From the cell containing the given text, extract its center point as (x, y) coordinate. 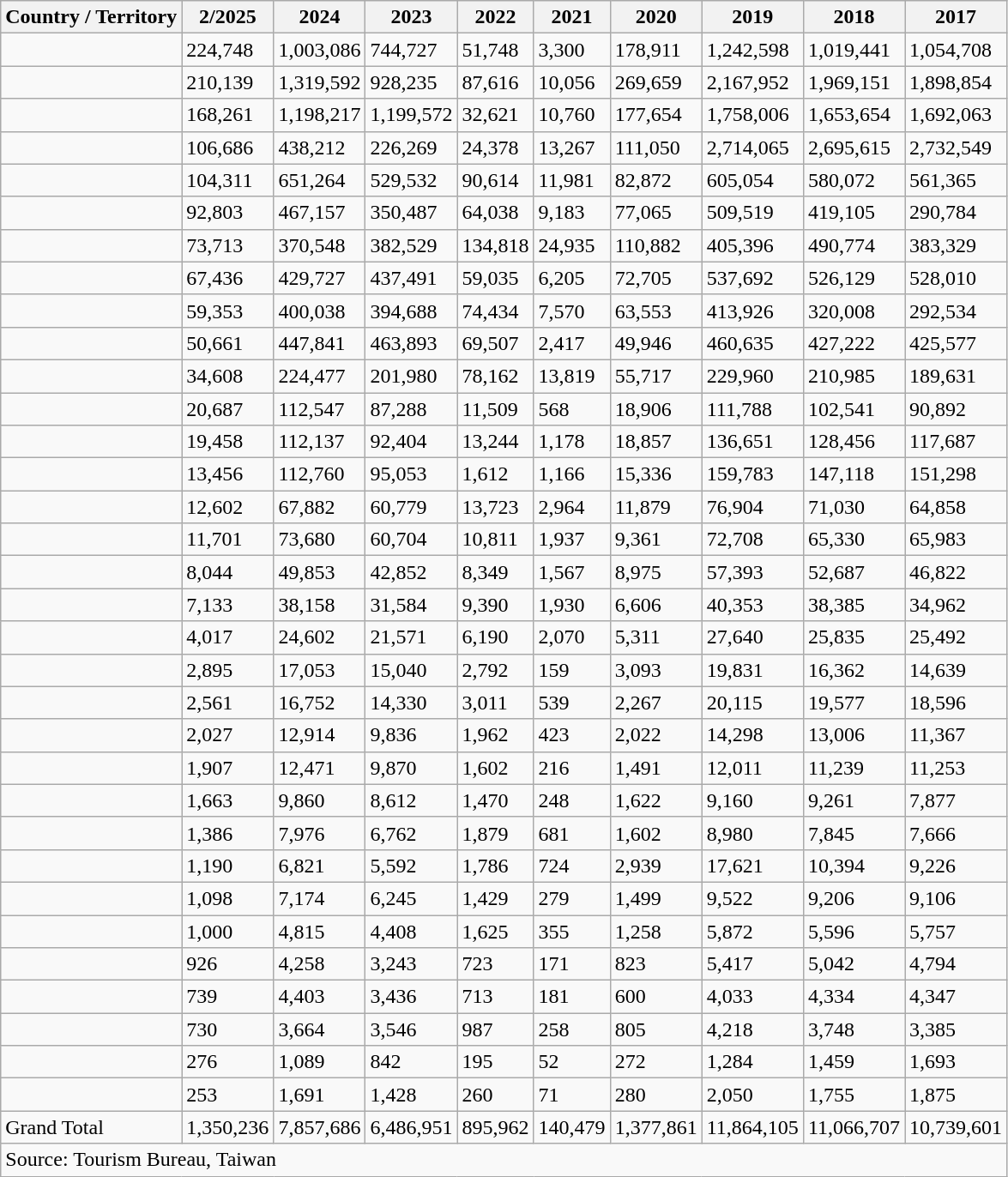
6,762 (412, 833)
55,717 (655, 376)
16,752 (319, 703)
Country / Territory (91, 17)
526,129 (854, 278)
730 (228, 1029)
4,258 (319, 964)
437,491 (412, 278)
64,038 (496, 213)
4,033 (752, 997)
4,815 (319, 931)
413,926 (752, 311)
67,436 (228, 278)
24,935 (571, 245)
73,680 (319, 540)
6,245 (412, 898)
20,115 (752, 703)
71,030 (854, 507)
280 (655, 1095)
117,687 (956, 442)
16,362 (854, 670)
2,167,952 (752, 82)
5,592 (412, 866)
34,962 (956, 605)
9,860 (319, 800)
17,621 (752, 866)
405,396 (752, 245)
60,704 (412, 540)
3,546 (412, 1029)
90,892 (956, 409)
216 (571, 768)
224,477 (319, 376)
11,066,707 (854, 1127)
159 (571, 670)
272 (655, 1062)
4,017 (228, 637)
210,139 (228, 82)
2018 (854, 17)
276 (228, 1062)
112,760 (319, 474)
63,553 (655, 311)
1,875 (956, 1095)
1,622 (655, 800)
40,353 (752, 605)
1,470 (496, 800)
1,969,151 (854, 82)
987 (496, 1029)
111,788 (752, 409)
2,070 (571, 637)
4,403 (319, 997)
3,011 (496, 703)
6,205 (571, 278)
1,879 (496, 833)
605,054 (752, 180)
50,661 (228, 343)
82,872 (655, 180)
4,334 (854, 997)
5,596 (854, 931)
568 (571, 409)
11,981 (571, 180)
14,639 (956, 670)
3,748 (854, 1029)
1,386 (228, 833)
2024 (319, 17)
18,857 (655, 442)
46,822 (956, 572)
1,000 (228, 931)
2019 (752, 17)
350,487 (412, 213)
92,404 (412, 442)
6,821 (319, 866)
724 (571, 866)
9,206 (854, 898)
429,727 (319, 278)
6,606 (655, 605)
9,361 (655, 540)
87,616 (496, 82)
21,571 (412, 637)
1,663 (228, 800)
134,818 (496, 245)
147,118 (854, 474)
1,491 (655, 768)
52 (571, 1062)
1,898,854 (956, 82)
11,864,105 (752, 1127)
11,253 (956, 768)
713 (496, 997)
3,243 (412, 964)
59,035 (496, 278)
447,841 (319, 343)
427,222 (854, 343)
2,792 (496, 670)
9,390 (496, 605)
1,019,441 (854, 50)
895,962 (496, 1127)
7,857,686 (319, 1127)
383,329 (956, 245)
3,093 (655, 670)
112,137 (319, 442)
Source: Tourism Bureau, Taiwan (504, 1160)
1,567 (571, 572)
11,509 (496, 409)
370,548 (319, 245)
1,786 (496, 866)
13,456 (228, 474)
110,882 (655, 245)
73,713 (228, 245)
42,852 (412, 572)
2,732,549 (956, 148)
7,570 (571, 311)
1,284 (752, 1062)
177,654 (655, 115)
5,757 (956, 931)
12,914 (319, 735)
12,011 (752, 768)
7,976 (319, 833)
34,608 (228, 376)
2021 (571, 17)
10,056 (571, 82)
5,311 (655, 637)
394,688 (412, 311)
69,507 (496, 343)
72,705 (655, 278)
189,631 (956, 376)
20,687 (228, 409)
279 (571, 898)
6,190 (496, 637)
1,428 (412, 1095)
1,612 (496, 474)
1,054,708 (956, 50)
823 (655, 964)
3,664 (319, 1029)
928,235 (412, 82)
31,584 (412, 605)
8,349 (496, 572)
382,529 (412, 245)
38,385 (854, 605)
10,811 (496, 540)
723 (496, 964)
1,930 (571, 605)
60,779 (412, 507)
926 (228, 964)
7,174 (319, 898)
9,160 (752, 800)
320,008 (854, 311)
2017 (956, 17)
248 (571, 800)
57,393 (752, 572)
1,242,598 (752, 50)
11,239 (854, 768)
2,964 (571, 507)
4,218 (752, 1029)
7,877 (956, 800)
5,042 (854, 964)
2,939 (655, 866)
27,640 (752, 637)
681 (571, 833)
67,882 (319, 507)
76,904 (752, 507)
5,872 (752, 931)
2022 (496, 17)
7,133 (228, 605)
2,267 (655, 703)
4,347 (956, 997)
11,367 (956, 735)
4,794 (956, 964)
1,962 (496, 735)
1,178 (571, 442)
9,522 (752, 898)
355 (571, 931)
423 (571, 735)
25,492 (956, 637)
539 (571, 703)
580,072 (854, 180)
1,350,236 (228, 1127)
71 (571, 1095)
400,038 (319, 311)
19,577 (854, 703)
2,695,615 (854, 148)
19,831 (752, 670)
106,686 (228, 148)
52,687 (854, 572)
509,519 (752, 213)
744,727 (412, 50)
463,893 (412, 343)
1,319,592 (319, 82)
87,288 (412, 409)
258 (571, 1029)
3,300 (571, 50)
8,975 (655, 572)
739 (228, 997)
8,612 (412, 800)
1,377,861 (655, 1127)
13,267 (571, 148)
2,022 (655, 735)
13,006 (854, 735)
14,330 (412, 703)
17,053 (319, 670)
65,330 (854, 540)
10,739,601 (956, 1127)
136,651 (752, 442)
1,089 (319, 1062)
25,835 (854, 637)
9,226 (956, 866)
229,960 (752, 376)
805 (655, 1029)
292,534 (956, 311)
7,666 (956, 833)
111,050 (655, 148)
59,353 (228, 311)
3,436 (412, 997)
2,417 (571, 343)
51,748 (496, 50)
290,784 (956, 213)
600 (655, 997)
1,459 (854, 1062)
102,541 (854, 409)
1,755 (854, 1095)
10,394 (854, 866)
224,748 (228, 50)
9,836 (412, 735)
2,561 (228, 703)
226,269 (412, 148)
842 (412, 1062)
95,053 (412, 474)
151,298 (956, 474)
24,602 (319, 637)
181 (571, 997)
18,596 (956, 703)
9,870 (412, 768)
2,027 (228, 735)
1,258 (655, 931)
1,937 (571, 540)
72,708 (752, 540)
1,429 (496, 898)
77,065 (655, 213)
9,106 (956, 898)
1,693 (956, 1062)
1,653,654 (854, 115)
1,198,217 (319, 115)
10,760 (571, 115)
1,190 (228, 866)
14,298 (752, 735)
1,098 (228, 898)
529,532 (412, 180)
13,819 (571, 376)
178,911 (655, 50)
112,547 (319, 409)
13,723 (496, 507)
24,378 (496, 148)
210,985 (854, 376)
1,692,063 (956, 115)
2020 (655, 17)
168,261 (228, 115)
11,879 (655, 507)
260 (496, 1095)
1,499 (655, 898)
171 (571, 964)
90,614 (496, 180)
8,980 (752, 833)
2/2025 (228, 17)
12,471 (319, 768)
19,458 (228, 442)
253 (228, 1095)
419,105 (854, 213)
195 (496, 1062)
Grand Total (91, 1127)
537,692 (752, 278)
64,858 (956, 507)
528,010 (956, 278)
5,417 (752, 964)
11,701 (228, 540)
425,577 (956, 343)
49,946 (655, 343)
2023 (412, 17)
38,158 (319, 605)
269,659 (655, 82)
1,758,006 (752, 115)
74,434 (496, 311)
12,602 (228, 507)
92,803 (228, 213)
2,714,065 (752, 148)
1,907 (228, 768)
7,845 (854, 833)
1,199,572 (412, 115)
4,408 (412, 931)
32,621 (496, 115)
3,385 (956, 1029)
6,486,951 (412, 1127)
460,635 (752, 343)
15,336 (655, 474)
1,003,086 (319, 50)
78,162 (496, 376)
104,311 (228, 180)
128,456 (854, 442)
2,895 (228, 670)
1,166 (571, 474)
18,906 (655, 409)
561,365 (956, 180)
438,212 (319, 148)
651,264 (319, 180)
49,853 (319, 572)
65,983 (956, 540)
9,261 (854, 800)
159,783 (752, 474)
9,183 (571, 213)
8,044 (228, 572)
201,980 (412, 376)
1,691 (319, 1095)
140,479 (571, 1127)
2,050 (752, 1095)
13,244 (496, 442)
15,040 (412, 670)
467,157 (319, 213)
490,774 (854, 245)
1,625 (496, 931)
